From the cell containing the given text, extract its center point as (x, y) coordinate. 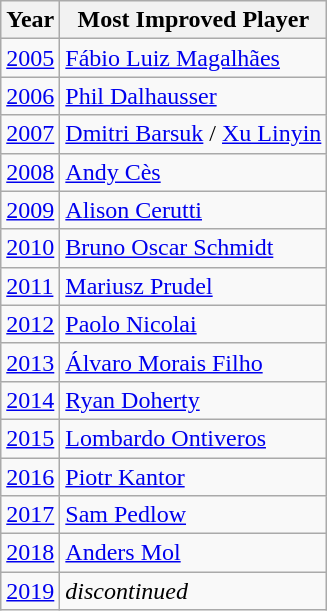
Sam Pedlow (194, 515)
Mariusz Prudel (194, 286)
Year (30, 20)
2018 (30, 553)
Bruno Oscar Schmidt (194, 248)
2006 (30, 96)
2012 (30, 324)
2009 (30, 210)
2014 (30, 400)
Anders Mol (194, 553)
2015 (30, 438)
Álvaro Morais Filho (194, 362)
Dmitri Barsuk / Xu Linyin (194, 134)
Most Improved Player (194, 20)
2007 (30, 134)
Lombardo Ontiveros (194, 438)
Paolo Nicolai (194, 324)
2005 (30, 58)
2011 (30, 286)
Fábio Luiz Magalhães (194, 58)
2016 (30, 477)
2008 (30, 172)
2019 (30, 591)
Piotr Kantor (194, 477)
2013 (30, 362)
2010 (30, 248)
Andy Cès (194, 172)
Ryan Doherty (194, 400)
Alison Cerutti (194, 210)
2017 (30, 515)
Phil Dalhausser (194, 96)
discontinued (194, 591)
